Provide the [x, y] coordinate of the cell's center where the given text is located.  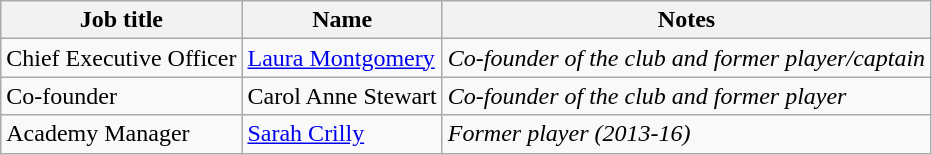
Sarah Crilly [342, 134]
Former player (2013-16) [686, 134]
Name [342, 20]
Job title [122, 20]
Co-founder [122, 96]
Chief Executive Officer [122, 58]
Academy Manager [122, 134]
Co-founder of the club and former player/captain [686, 58]
Co-founder of the club and former player [686, 96]
Laura Montgomery [342, 58]
Carol Anne Stewart [342, 96]
Notes [686, 20]
